Scan for the cell matching the given text and deliver its (x, y) coordinate at center. 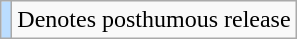
Denotes posthumous release (154, 20)
